Find where the given text appears and provide that cell's center as (X, Y) coordinate. 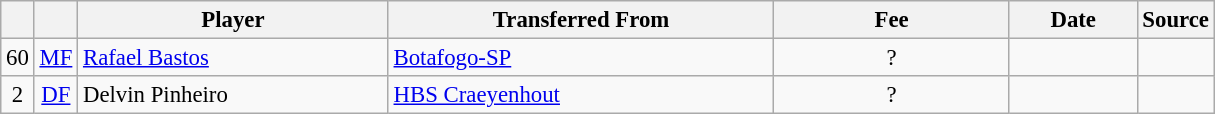
Source (1176, 20)
Date (1073, 20)
HBS Craeyenhout (581, 95)
2 (18, 95)
DF (56, 95)
Fee (892, 20)
Transferred From (581, 20)
MF (56, 58)
Botafogo-SP (581, 58)
Player (234, 20)
Delvin Pinheiro (234, 95)
Rafael Bastos (234, 58)
60 (18, 58)
